Return the (X, Y) coordinate for the center point of the cell that contains the specified text.  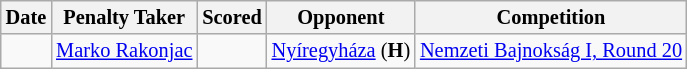
Marko Rakonjac (124, 51)
Nemzeti Bajnokság I, Round 20 (551, 51)
Nyíregyháza (H) (341, 51)
Penalty Taker (124, 17)
Competition (551, 17)
Scored (232, 17)
Date (26, 17)
Opponent (341, 17)
